Provide the (x, y) coordinate of the cell's center where the given text is located.  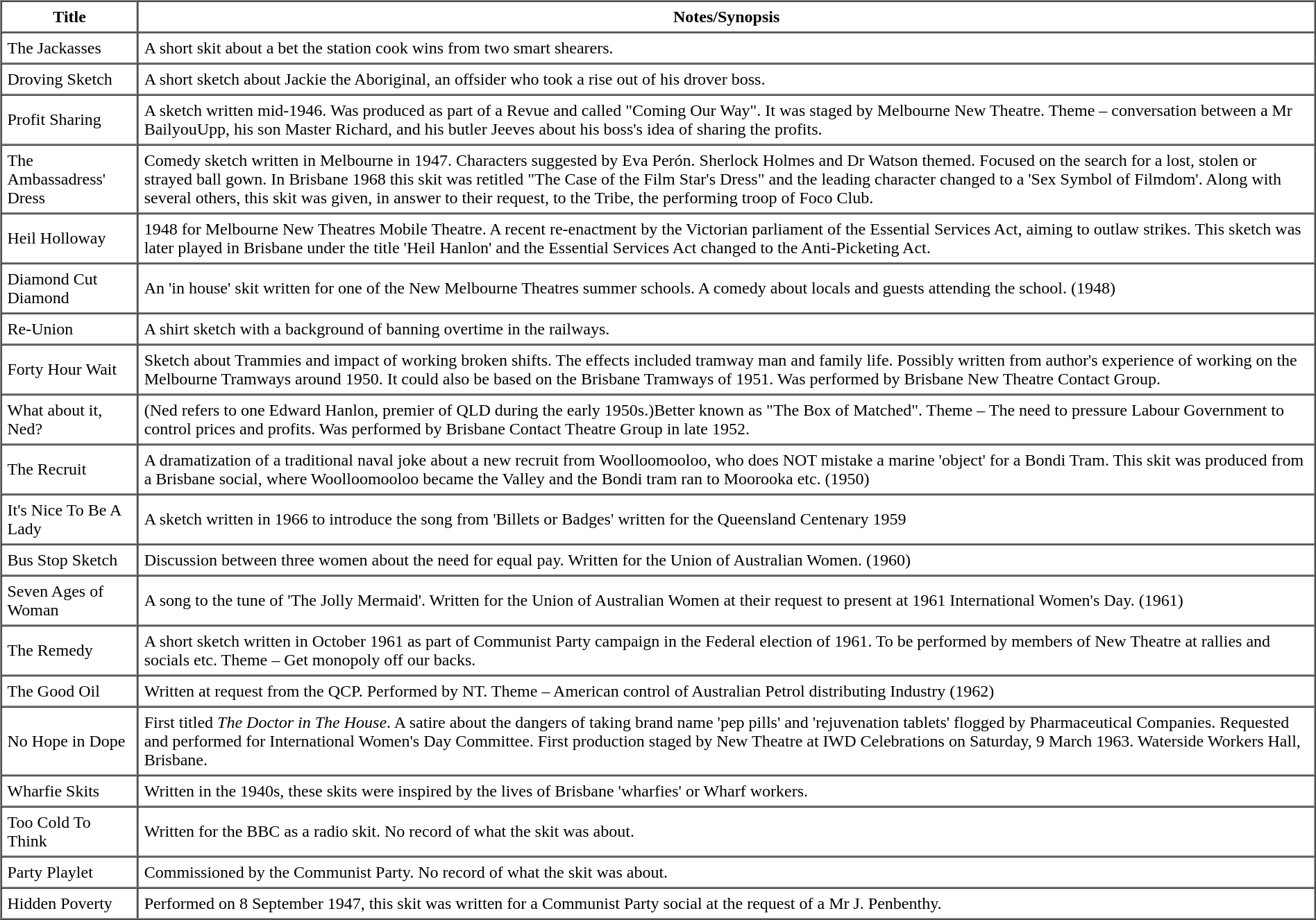
The Jackasses (69, 47)
A shirt sketch with a background of banning overtime in the railways. (727, 329)
A short skit about a bet the station cook wins from two smart shearers. (727, 47)
Re-Union (69, 329)
The Recruit (69, 469)
Too Cold To Think (69, 831)
Written at request from the QCP. Performed by NT. Theme – American control of Australian Petrol distributing Industry (1962) (727, 691)
Notes/Synopsis (727, 17)
A short sketch about Jackie the Aboriginal, an offsider who took a rise out of his drover boss. (727, 79)
It's Nice To Be A Lady (69, 519)
Commissioned by the Communist Party. No record of what the skit was about. (727, 871)
Wharfie Skits (69, 791)
Forty Hour Wait (69, 369)
No Hope in Dope (69, 741)
The Ambassadress' Dress (69, 179)
Heil Holloway (69, 239)
Seven Ages of Woman (69, 601)
The Good Oil (69, 691)
Performed on 8 September 1947, this skit was written for a Communist Party social at the request of a Mr J. Penbenthy. (727, 903)
Hidden Poverty (69, 903)
Bus Stop Sketch (69, 559)
An 'in house' skit written for one of the New Melbourne Theatres summer schools. A comedy about locals and guests attending the school. (1948) (727, 289)
What about it, Ned? (69, 419)
Profit Sharing (69, 119)
Title (69, 17)
Written for the BBC as a radio skit. No record of what the skit was about. (727, 831)
Diamond Cut Diamond (69, 289)
A sketch written in 1966 to introduce the song from 'Billets or Badges' written for the Queensland Centenary 1959 (727, 519)
Droving Sketch (69, 79)
The Remedy (69, 651)
Discussion between three women about the need for equal pay. Written for the Union of Australian Women. (1960) (727, 559)
Party Playlet (69, 871)
Written in the 1940s, these skits were inspired by the lives of Brisbane 'wharfies' or Wharf workers. (727, 791)
